Pinpoint the cell where the given text exists, returning its (x, y) midpoint coordinate. 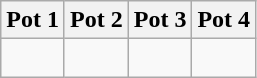
Pot 3 (160, 20)
Pot 2 (96, 20)
Pot 4 (224, 20)
Pot 1 (33, 20)
